For the text-containing cell, return its midpoint in [X, Y] coordinate format. 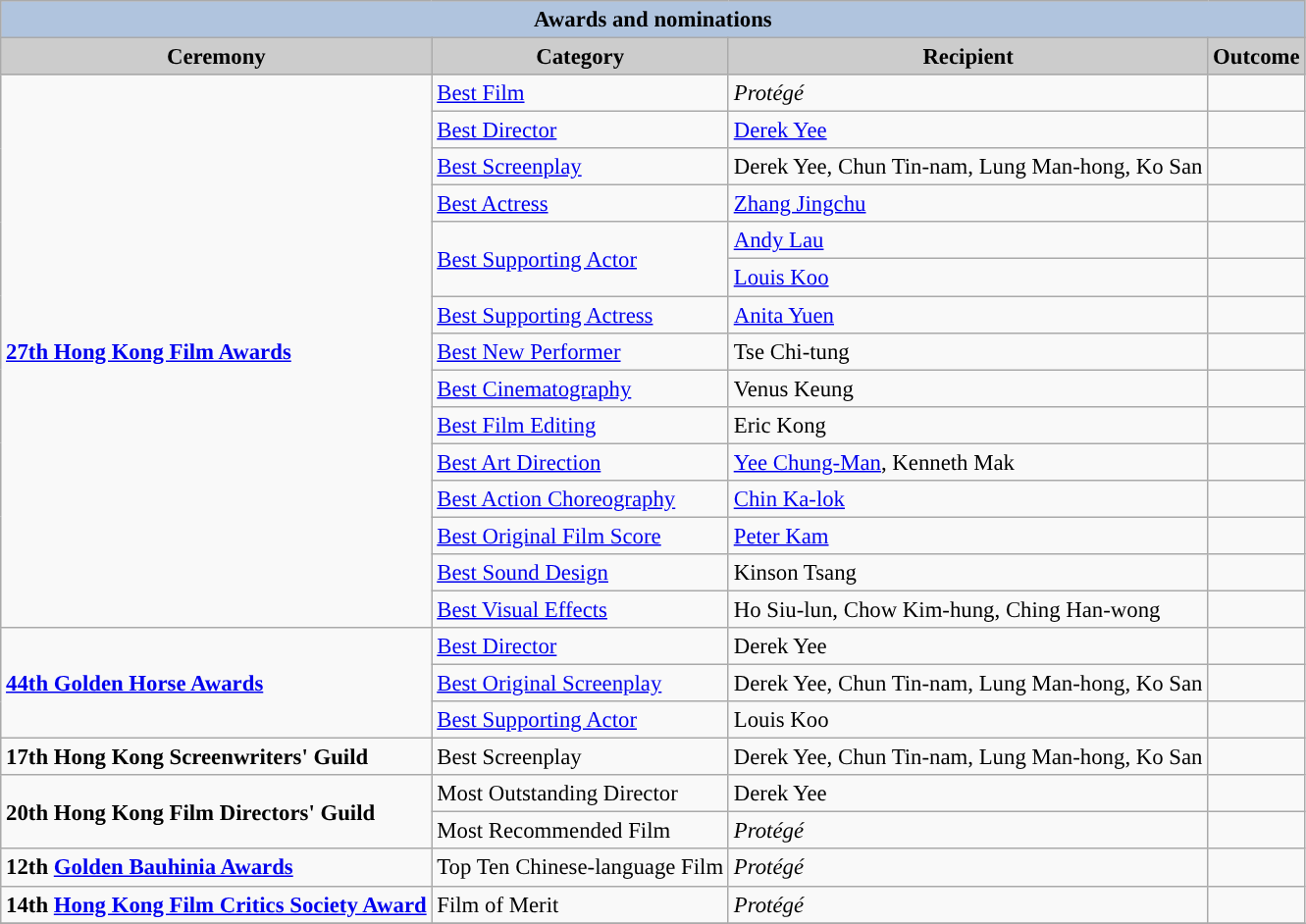
Tse Chi-tung [967, 351]
Anita Yuen [967, 315]
14th Hong Kong Film Critics Society Award [216, 904]
17th Hong Kong Screenwriters' Guild [216, 757]
Most Outstanding Director [580, 794]
Film of Merit [580, 904]
Top Ten Chinese-language Film [580, 868]
Best Supporting Actress [580, 315]
Best Original Film Score [580, 536]
Best Cinematography [580, 388]
20th Hong Kong Film Directors' Guild [216, 812]
Andy Lau [967, 240]
Best Film [580, 93]
Ceremony [216, 57]
Best Art Direction [580, 462]
Best New Performer [580, 351]
Zhang Jingchu [967, 204]
Best Actress [580, 204]
Most Recommended Film [580, 831]
Chin Ka-lok [967, 499]
Yee Chung-Man, Kenneth Mak [967, 462]
Eric Kong [967, 425]
27th Hong Kong Film Awards [216, 351]
Venus Keung [967, 388]
Best Original Screenplay [580, 684]
Best Visual Effects [580, 609]
Outcome [1256, 57]
Ho Siu-lun, Chow Kim-hung, Ching Han-wong [967, 609]
Recipient [967, 57]
Kinson Tsang [967, 573]
Peter Kam [967, 536]
Best Film Editing [580, 425]
Awards and nominations [653, 20]
Best Action Choreography [580, 499]
Category [580, 57]
Best Sound Design [580, 573]
12th Golden Bauhinia Awards [216, 868]
44th Golden Horse Awards [216, 683]
